Return the (X, Y) coordinate for the center point of the cell that contains the specified text.  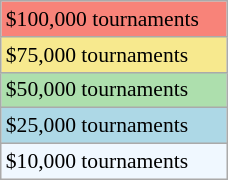
$50,000 tournaments (114, 90)
$10,000 tournaments (114, 162)
$100,000 tournaments (114, 19)
$25,000 tournaments (114, 126)
$75,000 tournaments (114, 55)
